Scan for the cell matching the given text and deliver its [x, y] coordinate at center. 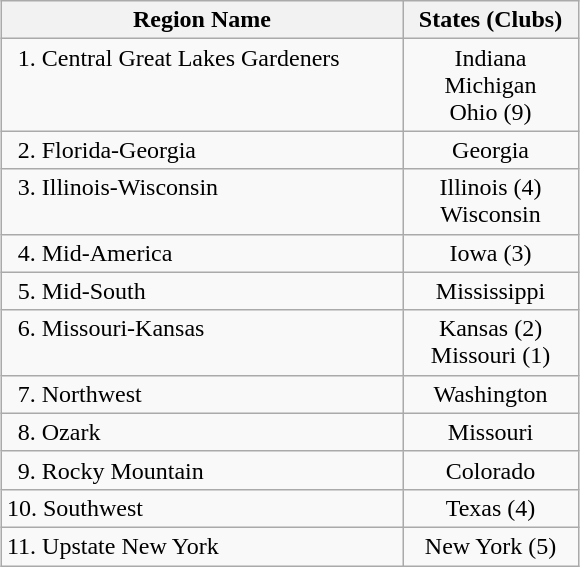
2. Florida-Georgia [202, 150]
6. Missouri-Kansas [202, 342]
New York (5) [490, 546]
10. Southwest [202, 508]
11. Upstate New York [202, 546]
Washington [490, 394]
Region Name [202, 20]
Illinois (4)Wisconsin [490, 202]
Missouri [490, 432]
Georgia [490, 150]
Kansas (2) Missouri (1) [490, 342]
Texas (4) [490, 508]
Mississippi [490, 291]
8. Ozark [202, 432]
9. Rocky Mountain [202, 470]
7. Northwest [202, 394]
1. Central Great Lakes Gardeners [202, 85]
3. Illinois-Wisconsin [202, 202]
States (Clubs) [490, 20]
Colorado [490, 470]
5. Mid-South [202, 291]
Iowa (3) [490, 253]
IndianaMichiganOhio (9) [490, 85]
4. Mid-America [202, 253]
